Find where the given text appears and provide that cell's center as [X, Y] coordinate. 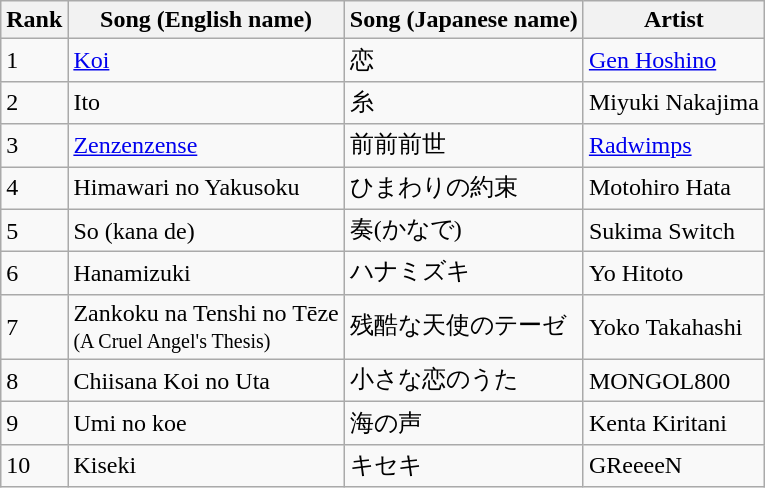
ハナミズキ [464, 274]
Himawari no Yakusoku [206, 188]
奏(かなで) [464, 230]
1 [34, 60]
Song (Japanese name) [464, 20]
So (kana de) [206, 230]
Miyuki Nakajima [674, 102]
Rank [34, 20]
前前前世 [464, 146]
Radwimps [674, 146]
Zenzenzense [206, 146]
小さな恋のうた [464, 380]
Kiseki [206, 466]
キセキ [464, 466]
Chiisana Koi no Uta [206, 380]
GReeeeN [674, 466]
8 [34, 380]
Gen Hoshino [674, 60]
2 [34, 102]
MONGOL800 [674, 380]
Hanamizuki [206, 274]
Sukima Switch [674, 230]
6 [34, 274]
恋 [464, 60]
Song (English name) [206, 20]
Umi no koe [206, 424]
Kenta Kiritani [674, 424]
Ito [206, 102]
5 [34, 230]
4 [34, 188]
糸 [464, 102]
7 [34, 326]
Artist [674, 20]
Yo Hitoto [674, 274]
ひまわりの約束 [464, 188]
Koi [206, 60]
9 [34, 424]
Yoko Takahashi [674, 326]
Zankoku na Tenshi no Tēze (A Cruel Angel's Thesis) [206, 326]
Motohiro Hata [674, 188]
10 [34, 466]
残酷な天使のテーゼ [464, 326]
海の声 [464, 424]
3 [34, 146]
